For the text-containing cell, return its midpoint in (x, y) coordinate format. 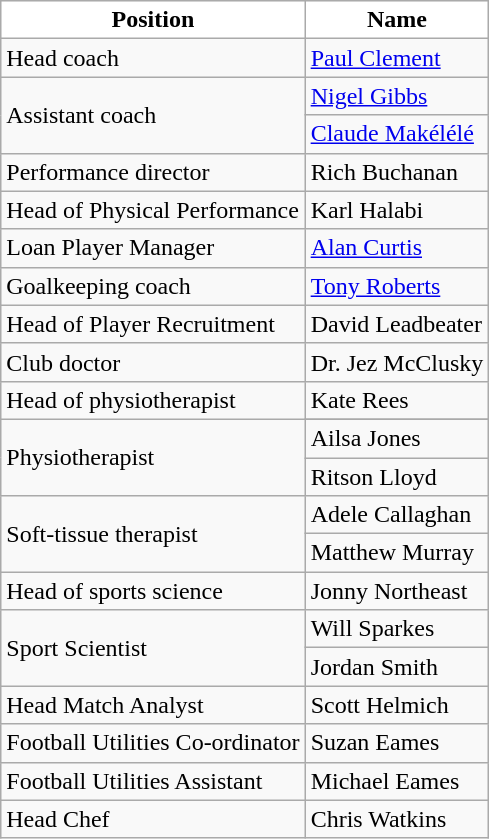
Jonny Northeast (397, 591)
Ritson Lloyd (397, 477)
Claude Makélélé (397, 134)
Head of Player Recruitment (153, 324)
Dr. Jez McClusky (397, 362)
Scott Helmich (397, 705)
Kate Rees (397, 400)
Sport Scientist (153, 648)
Jordan Smith (397, 667)
Goalkeeping coach (153, 286)
Head Match Analyst (153, 705)
Will Sparkes (397, 629)
Head of physiotherapist (153, 400)
Assistant coach (153, 115)
Physiotherapist (153, 457)
Rich Buchanan (397, 172)
Karl Halabi (397, 210)
Adele Callaghan (397, 515)
Head of sports science (153, 591)
Soft-tissue therapist (153, 534)
Nigel Gibbs (397, 96)
Football Utilities Co-ordinator (153, 743)
Loan Player Manager (153, 248)
Head of Physical Performance (153, 210)
Ailsa Jones (397, 438)
Paul Clement (397, 58)
Performance director (153, 172)
Michael Eames (397, 781)
Position (153, 20)
Head coach (153, 58)
Football Utilities Assistant (153, 781)
Tony Roberts (397, 286)
Name (397, 20)
David Leadbeater (397, 324)
Suzan Eames (397, 743)
Chris Watkins (397, 819)
Alan Curtis (397, 248)
Matthew Murray (397, 553)
Head Chef (153, 819)
Club doctor (153, 362)
